Provide the (x, y) coordinate of the cell's center where the given text is located.  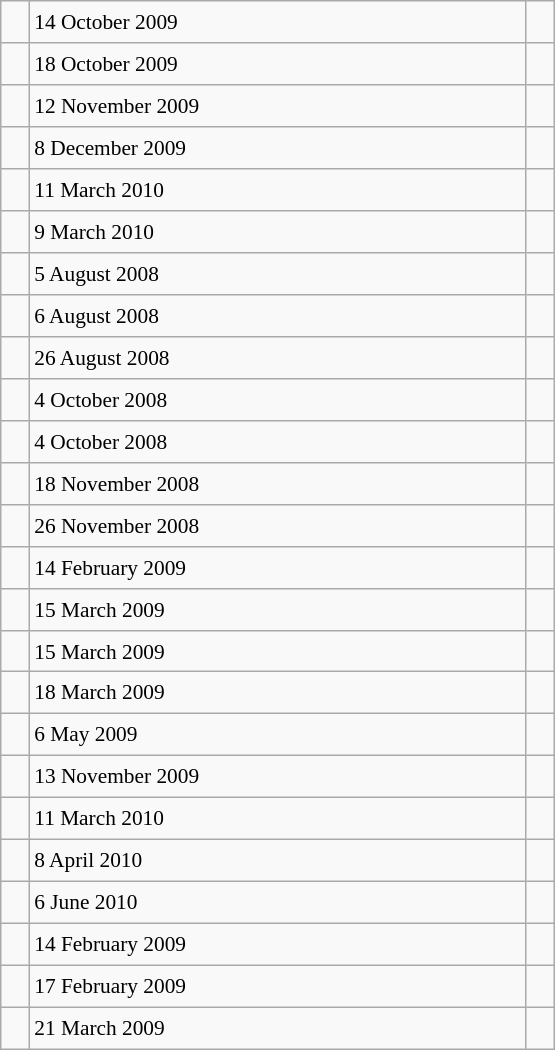
5 August 2008 (278, 274)
9 March 2010 (278, 232)
18 November 2008 (278, 483)
17 February 2009 (278, 986)
12 November 2009 (278, 106)
8 December 2009 (278, 148)
13 November 2009 (278, 777)
18 March 2009 (278, 693)
6 June 2010 (278, 903)
26 November 2008 (278, 525)
6 May 2009 (278, 735)
18 October 2009 (278, 64)
8 April 2010 (278, 861)
21 March 2009 (278, 1028)
26 August 2008 (278, 358)
14 October 2009 (278, 22)
6 August 2008 (278, 316)
